For the text-containing cell, return its midpoint in [x, y] coordinate format. 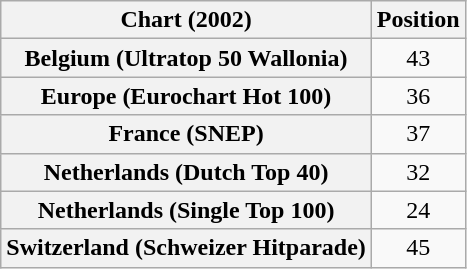
37 [418, 134]
Position [418, 20]
Belgium (Ultratop 50 Wallonia) [186, 58]
France (SNEP) [186, 134]
Switzerland (Schweizer Hitparade) [186, 248]
Netherlands (Single Top 100) [186, 210]
Chart (2002) [186, 20]
24 [418, 210]
32 [418, 172]
36 [418, 96]
43 [418, 58]
45 [418, 248]
Europe (Eurochart Hot 100) [186, 96]
Netherlands (Dutch Top 40) [186, 172]
